Detect which cell encompasses the target text, then output its (x, y) center coordinate. 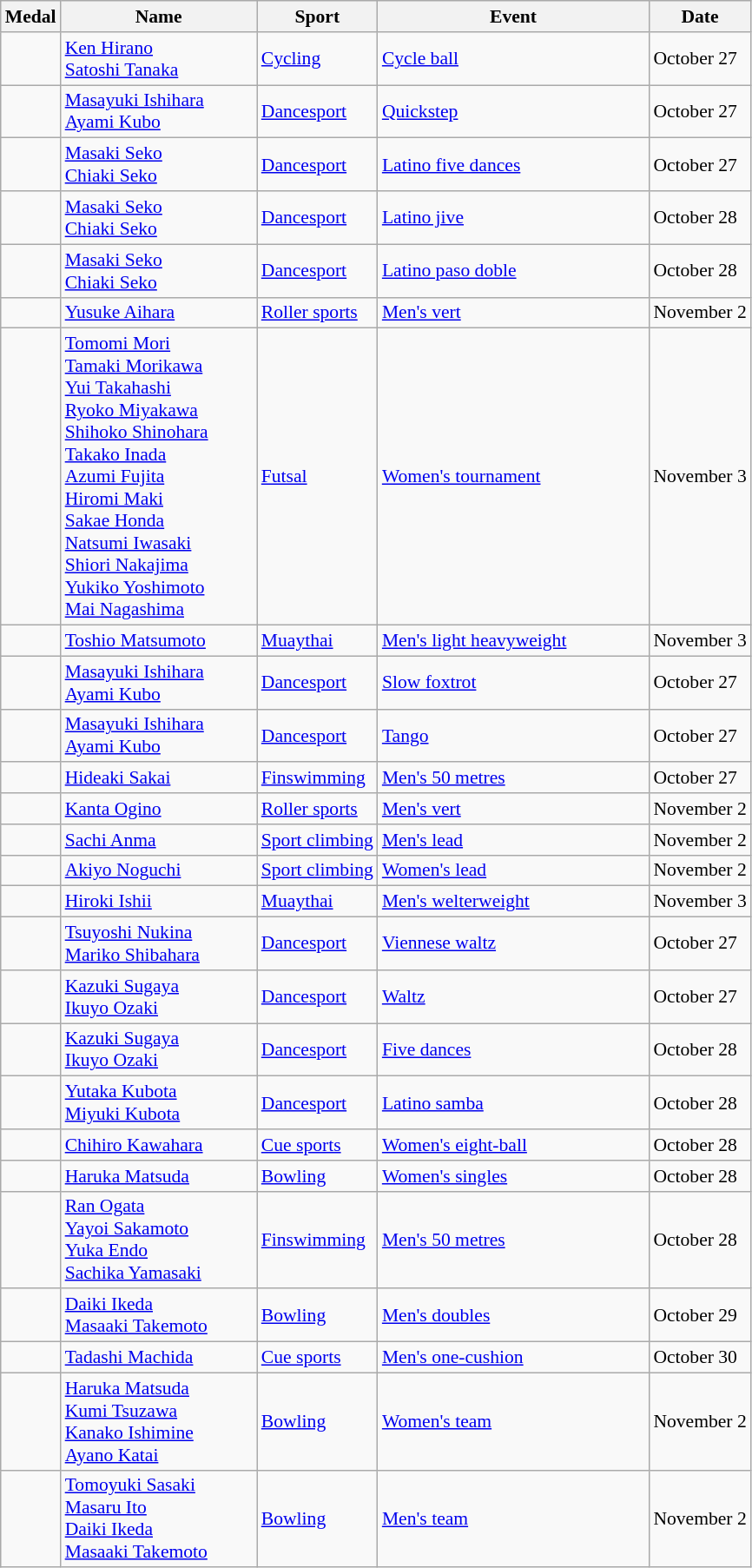
Men's doubles (514, 1315)
Hideaki Sakai (159, 778)
Ran OgataYayoi SakamotoYuka EndoSachika Yamasaki (159, 1240)
Women's singles (514, 1176)
Latino paso doble (514, 271)
Latino five dances (514, 165)
Quickstep (514, 111)
Five dances (514, 1049)
October 30 (700, 1358)
Women's eight-ball (514, 1145)
Medal (31, 17)
Sport (318, 17)
Name (159, 17)
Latino jive (514, 217)
Haruka MatsudaKumi TsuzawaKanako IshimineAyano Katai (159, 1421)
Haruka Matsuda (159, 1176)
Waltz (514, 997)
Men's welterweight (514, 902)
Viennese waltz (514, 943)
Yutaka KubotaMiyuki Kubota (159, 1103)
Akiyo Noguchi (159, 870)
Men's team (514, 1518)
Yusuke Aihara (159, 313)
Men's lead (514, 840)
Tadashi Machida (159, 1358)
Tango (514, 735)
Men's one-cushion (514, 1358)
Sachi Anma (159, 840)
Toshio Matsumoto (159, 641)
Slow foxtrot (514, 683)
Tomoyuki SasakiMasaru ItoDaiki IkedaMasaaki Takemoto (159, 1518)
Ken HiranoSatoshi Tanaka (159, 59)
Cycling (318, 59)
Daiki IkedaMasaaki Takemoto (159, 1315)
Men's light heavyweight (514, 641)
Women's lead (514, 870)
Event (514, 17)
Latino samba (514, 1103)
Tsuyoshi NukinaMariko Shibahara (159, 943)
Women's tournament (514, 477)
Women's team (514, 1421)
October 29 (700, 1315)
Hiroki Ishii (159, 902)
Chihiro Kawahara (159, 1145)
Cycle ball (514, 59)
Kanta Ogino (159, 809)
Date (700, 17)
Futsal (318, 477)
